Capture the cell that displays the provided text and extract its [X, Y] central coordinate. 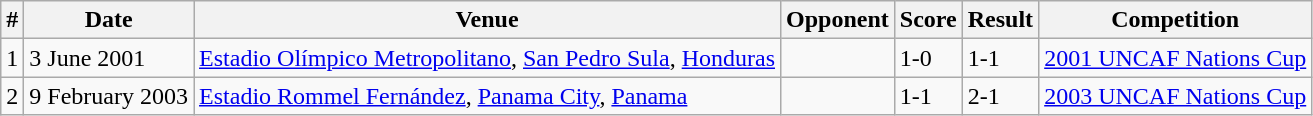
9 February 2003 [109, 96]
2-1 [1000, 96]
Result [1000, 20]
Estadio Olímpico Metropolitano, San Pedro Sula, Honduras [488, 58]
1-0 [928, 58]
# [12, 20]
2001 UNCAF Nations Cup [1176, 58]
Estadio Rommel Fernández, Panama City, Panama [488, 96]
3 June 2001 [109, 58]
2003 UNCAF Nations Cup [1176, 96]
Score [928, 20]
2 [12, 96]
Venue [488, 20]
1 [12, 58]
Competition [1176, 20]
Opponent [838, 20]
Date [109, 20]
